From the cell containing the given text, extract its center point as (x, y) coordinate. 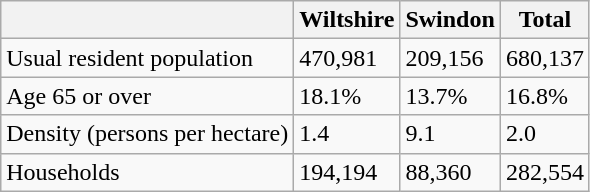
209,156 (450, 58)
680,137 (544, 58)
9.1 (450, 134)
470,981 (347, 58)
16.8% (544, 96)
282,554 (544, 172)
2.0 (544, 134)
Wiltshire (347, 20)
194,194 (347, 172)
Total (544, 20)
88,360 (450, 172)
Age 65 or over (148, 96)
Households (148, 172)
13.7% (450, 96)
Usual resident population (148, 58)
18.1% (347, 96)
Swindon (450, 20)
Density (persons per hectare) (148, 134)
1.4 (347, 134)
